From the cell containing the given text, extract its center point as [x, y] coordinate. 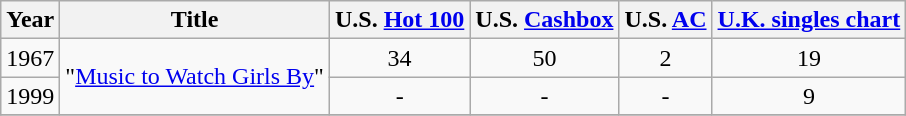
U.S. Hot 100 [399, 20]
1967 [30, 58]
Year [30, 20]
9 [809, 96]
34 [399, 58]
Title [195, 20]
19 [809, 58]
1999 [30, 96]
U.S. Cashbox [544, 20]
50 [544, 58]
2 [666, 58]
"Music to Watch Girls By" [195, 77]
U.S. AC [666, 20]
U.K. singles chart [809, 20]
